Output the (X, Y) coordinate of the center of the cell containing the given text.  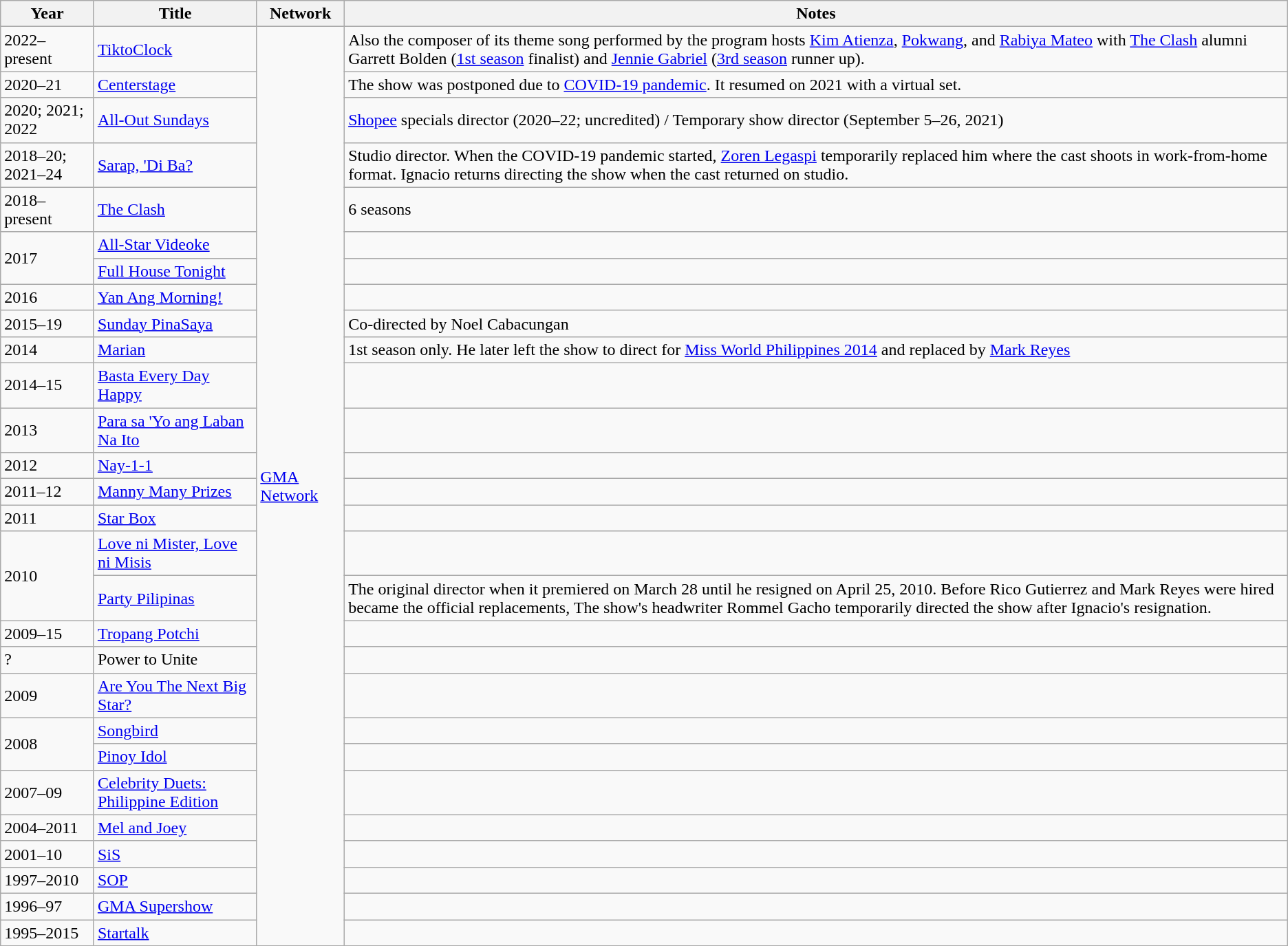
Manny Many Prizes (175, 492)
Songbird (175, 731)
2004–2011 (47, 828)
GMA Network (301, 486)
Are You The Next Big Star? (175, 695)
Title (175, 14)
Nay-1-1 (175, 466)
2009 (47, 695)
Co-directed by Noel Cabacungan (816, 323)
2007–09 (47, 793)
1995–2015 (47, 932)
Sunday PinaSaya (175, 323)
Party Pilipinas (175, 599)
Power to Unite (175, 660)
The show was postponed due to COVID-19 pandemic. It resumed on 2021 with a virtual set. (816, 85)
Tropang Potchi (175, 634)
Pinoy Idol (175, 757)
Basta Every Day Happy (175, 385)
The Clash (175, 209)
2001–10 (47, 854)
2015–19 (47, 323)
2022–present (47, 50)
Full House Tonight (175, 271)
GMA Supershow (175, 906)
1996–97 (47, 906)
? (47, 660)
SOP (175, 880)
Notes (816, 14)
2008 (47, 744)
2016 (47, 297)
2012 (47, 466)
2014 (47, 350)
2013 (47, 429)
Marian (175, 350)
2009–15 (47, 634)
TiktoClock (175, 50)
Star Box (175, 518)
1997–2010 (47, 880)
6 seasons (816, 209)
2011–12 (47, 492)
2014–15 (47, 385)
Startalk (175, 932)
1st season only. He later left the show to direct for Miss World Philippines 2014 and replaced by Mark Reyes (816, 350)
2010 (47, 576)
Sarap, 'Di Ba? (175, 165)
2020–21 (47, 85)
2017 (47, 258)
Mel and Joey (175, 828)
2018–present (47, 209)
All-Out Sundays (175, 120)
Centerstage (175, 85)
Shopee specials director (2020–22; uncredited) / Temporary show director (September 5–26, 2021) (816, 120)
Celebrity Duets: Philippine Edition (175, 793)
Year (47, 14)
SiS (175, 854)
All-Star Videoke (175, 245)
Love ni Mister, Love ni Misis (175, 553)
2011 (47, 518)
2020; 2021; 2022 (47, 120)
Yan Ang Morning! (175, 297)
Network (301, 14)
Para sa 'Yo ang Laban Na Ito (175, 429)
2018–20; 2021–24 (47, 165)
